Scan for the cell matching the given text and deliver its (X, Y) coordinate at center. 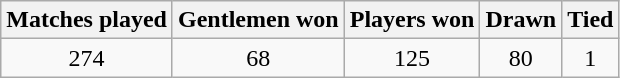
Gentlemen won (258, 20)
Drawn (521, 20)
125 (412, 58)
Matches played (87, 20)
Tied (590, 20)
68 (258, 58)
Players won (412, 20)
274 (87, 58)
80 (521, 58)
1 (590, 58)
